Detect which cell encompasses the target text, then output its [X, Y] center coordinate. 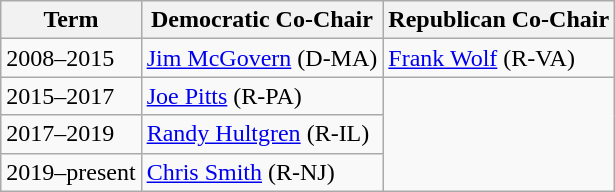
Republican Co-Chair [499, 20]
Randy Hultgren (R-IL) [262, 134]
2008–2015 [71, 58]
2019–present [71, 172]
2015–2017 [71, 96]
Term [71, 20]
Chris Smith (R-NJ) [262, 172]
Democratic Co-Chair [262, 20]
2017–2019 [71, 134]
Joe Pitts (R-PA) [262, 96]
Jim McGovern (D-MA) [262, 58]
Frank Wolf (R-VA) [499, 58]
